Detect which cell encompasses the target text, then output its (x, y) center coordinate. 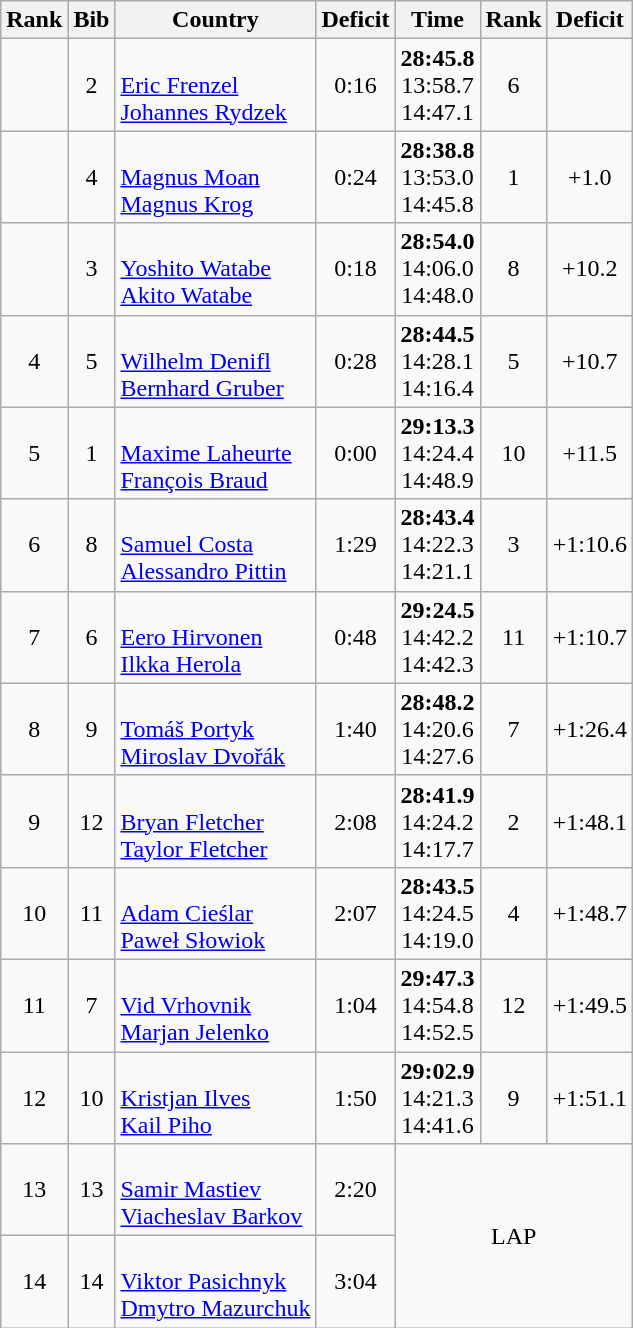
Wilhelm DeniflBernhard Gruber (216, 361)
1:29 (356, 545)
Magnus MoanMagnus Krog (216, 177)
Vid VrhovnikMarjan Jelenko (216, 1005)
3:04 (356, 1282)
+1:49.5 (590, 1005)
28:45.813:58.714:47.1 (438, 85)
LAP (514, 1236)
Samir MastievViacheslav Barkov (216, 1190)
0:24 (356, 177)
+10.2 (590, 269)
Viktor PasichnykDmytro Mazurchuk (216, 1282)
29:02.914:21.314:41.6 (438, 1098)
Maxime LaheurteFrançois Braud (216, 453)
Tomáš PortykMiroslav Dvořák (216, 729)
28:43.514:24.514:19.0 (438, 913)
+1:51.1 (590, 1098)
Samuel Costa Alessandro Pittin (216, 545)
29:24.514:42.214:42.3 (438, 637)
+1:48.1 (590, 821)
0:18 (356, 269)
2:08 (356, 821)
Yoshito WatabeAkito Watabe (216, 269)
1:50 (356, 1098)
Bib (92, 20)
+1:48.7 (590, 913)
+11.5 (590, 453)
Country (216, 20)
+10.7 (590, 361)
29:47.314:54.814:52.5 (438, 1005)
29:13.314:24.414:48.9 (438, 453)
1:40 (356, 729)
2:20 (356, 1190)
+1:10.7 (590, 637)
Eero HirvonenIlkka Herola (216, 637)
Bryan FletcherTaylor Fletcher (216, 821)
0:16 (356, 85)
28:41.914:24.214:17.7 (438, 821)
+1:10.6 (590, 545)
1:04 (356, 1005)
2:07 (356, 913)
28:48.214:20.614:27.6 (438, 729)
0:48 (356, 637)
0:28 (356, 361)
Kristjan IlvesKail Piho (216, 1098)
+1.0 (590, 177)
+1:26.4 (590, 729)
Time (438, 20)
28:38.813:53.014:45.8 (438, 177)
Eric FrenzelJohannes Rydzek (216, 85)
0:00 (356, 453)
28:43.414:22.314:21.1 (438, 545)
28:54.014:06.014:48.0 (438, 269)
28:44.514:28.114:16.4 (438, 361)
Adam CieślarPaweł Słowiok (216, 913)
